For the text-containing cell, return its midpoint in [x, y] coordinate format. 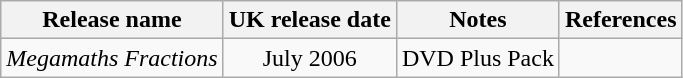
Megamaths Fractions [112, 58]
DVD Plus Pack [478, 58]
Release name [112, 20]
References [620, 20]
Notes [478, 20]
UK release date [310, 20]
July 2006 [310, 58]
